Locate the cell with the specified text and output its (X, Y) center coordinate. 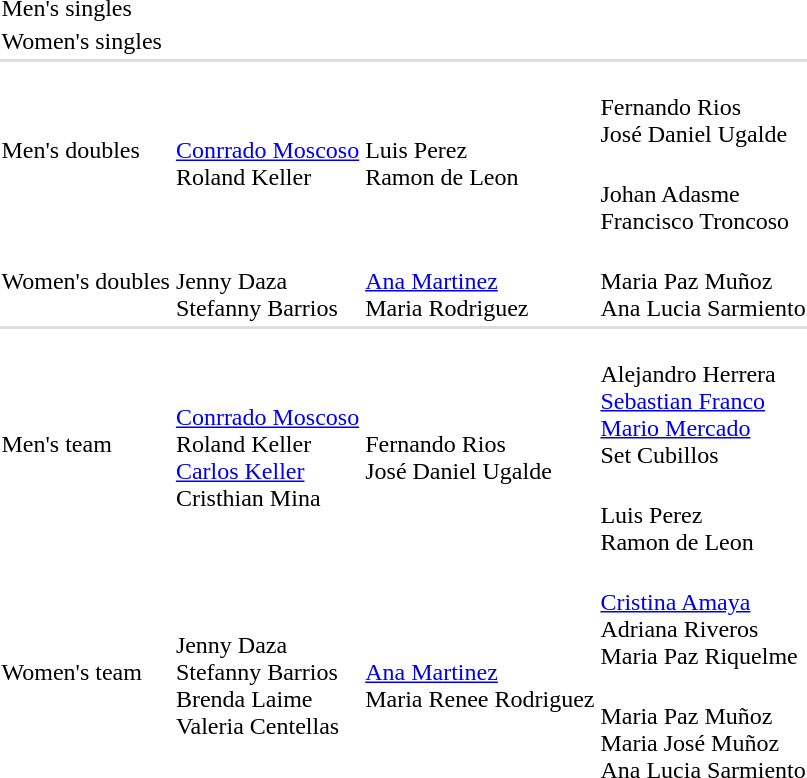
Alejandro HerreraSebastian FrancoMario MercadoSet Cubillos (703, 401)
Women's doubles (86, 281)
Men's doubles (86, 150)
Jenny DazaStefanny Barrios (267, 281)
Conrrado MoscosoRoland Keller (267, 150)
Conrrado MoscosoRoland KellerCarlos KellerCristhian Mina (267, 444)
Maria Paz MuñozAna Lucia Sarmiento (703, 281)
Cristina AmayaAdriana RiverosMaria Paz Riquelme (703, 616)
Johan AdasmeFrancisco Troncoso (703, 194)
Women's singles (86, 41)
Men's team (86, 444)
Ana MartinezMaria Rodriguez (480, 281)
